Pinpoint the cell where the given text exists, returning its (X, Y) midpoint coordinate. 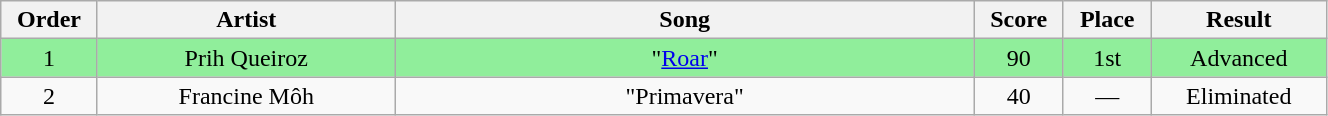
Eliminated (1238, 96)
2 (49, 96)
1st (1107, 58)
Score (1018, 20)
Result (1238, 20)
Place (1107, 20)
Advanced (1238, 58)
90 (1018, 58)
40 (1018, 96)
Artist (246, 20)
Francine Môh (246, 96)
Order (49, 20)
1 (49, 58)
— (1107, 96)
Prih Queiroz (246, 58)
"Primavera" (684, 96)
Song (684, 20)
"Roar" (684, 58)
